Output the [X, Y] coordinate of the center of the cell containing the given text.  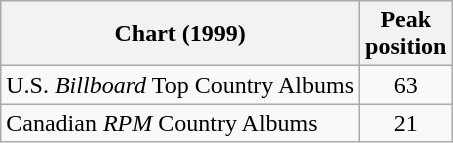
Chart (1999) [180, 34]
21 [406, 123]
Canadian RPM Country Albums [180, 123]
63 [406, 85]
U.S. Billboard Top Country Albums [180, 85]
Peakposition [406, 34]
